Return the [x, y] coordinate for the center point of the cell that contains the specified text.  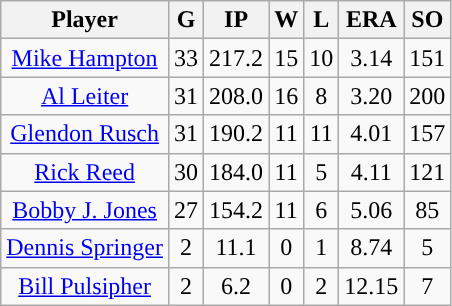
8.74 [372, 248]
30 [186, 172]
16 [286, 96]
200 [428, 96]
6.2 [236, 286]
4.01 [372, 134]
154.2 [236, 210]
10 [322, 58]
33 [186, 58]
ERA [372, 20]
Al Leiter [85, 96]
Bobby J. Jones [85, 210]
Bill Pulsipher [85, 286]
151 [428, 58]
208.0 [236, 96]
L [322, 20]
190.2 [236, 134]
217.2 [236, 58]
G [186, 20]
W [286, 20]
5.06 [372, 210]
3.14 [372, 58]
27 [186, 210]
Player [85, 20]
184.0 [236, 172]
6 [322, 210]
3.20 [372, 96]
157 [428, 134]
85 [428, 210]
Rick Reed [85, 172]
11.1 [236, 248]
4.11 [372, 172]
1 [322, 248]
7 [428, 286]
Mike Hampton [85, 58]
15 [286, 58]
Glendon Rusch [85, 134]
8 [322, 96]
121 [428, 172]
Dennis Springer [85, 248]
12.15 [372, 286]
SO [428, 20]
IP [236, 20]
